Detect which cell encompasses the target text, then output its (X, Y) center coordinate. 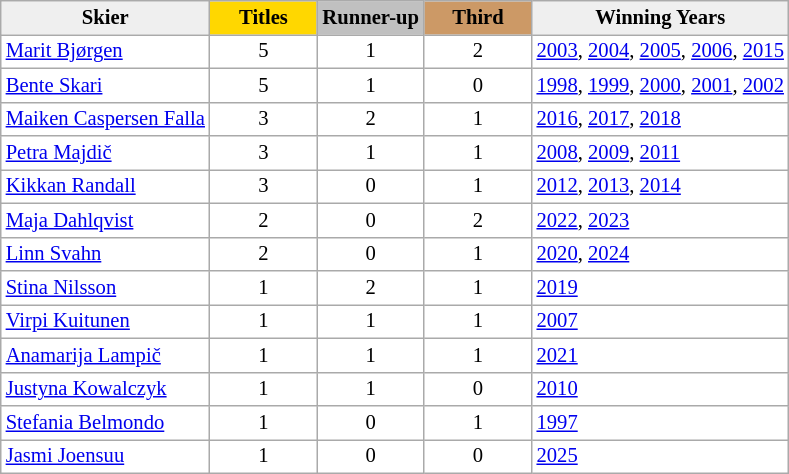
1998, 1999, 2000, 2001, 2002 (660, 85)
Linn Svahn (106, 254)
Marit Bjørgen (106, 51)
2003, 2004, 2005, 2006, 2015 (660, 51)
2020, 2024 (660, 254)
2008, 2009, 2011 (660, 153)
2016, 2017, 2018 (660, 119)
2019 (660, 287)
Winning Years (660, 17)
2007 (660, 321)
2022, 2023 (660, 220)
Justyna Kowalczyk (106, 389)
Virpi Kuitunen (106, 321)
2010 (660, 389)
2021 (660, 355)
Petra Majdič (106, 153)
Skier (106, 17)
Stefania Belmondo (106, 423)
Stina Nilsson (106, 287)
Bente Skari (106, 85)
Jasmi Joensuu (106, 456)
2012, 2013, 2014 (660, 186)
Runner-up (370, 17)
Kikkan Randall (106, 186)
2025 (660, 456)
1997 (660, 423)
Maja Dahlqvist (106, 220)
Anamarija Lampič (106, 355)
Maiken Caspersen Falla (106, 119)
Titles (264, 17)
Third (478, 17)
